Search for the cell housing the specified text and yield its [X, Y] center coordinate. 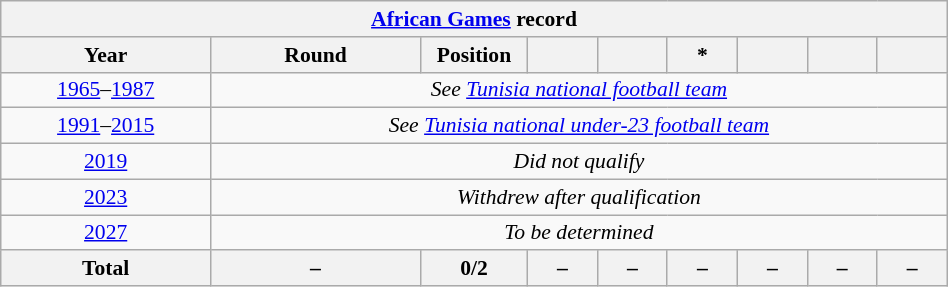
Withdrew after qualification [580, 197]
1965–1987 [106, 90]
Round [316, 55]
* [702, 55]
African Games record [474, 19]
Total [106, 269]
See Tunisia national under-23 football team [580, 126]
Did not qualify [580, 162]
Position [474, 55]
2023 [106, 197]
2027 [106, 233]
See Tunisia national football team [580, 90]
To be determined [580, 233]
Year [106, 55]
2019 [106, 162]
0/2 [474, 269]
1991–2015 [106, 126]
